Capture the cell that displays the provided text and extract its [x, y] central coordinate. 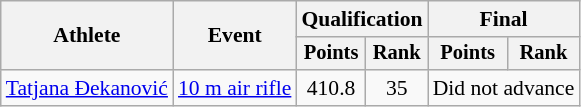
Did not advance [504, 88]
Athlete [87, 36]
10 m air rifle [234, 88]
410.8 [330, 88]
Qualification [362, 19]
35 [397, 88]
Event [234, 36]
Tatjana Đekanović [87, 88]
Final [504, 19]
